Search for the cell housing the specified text and yield its [x, y] center coordinate. 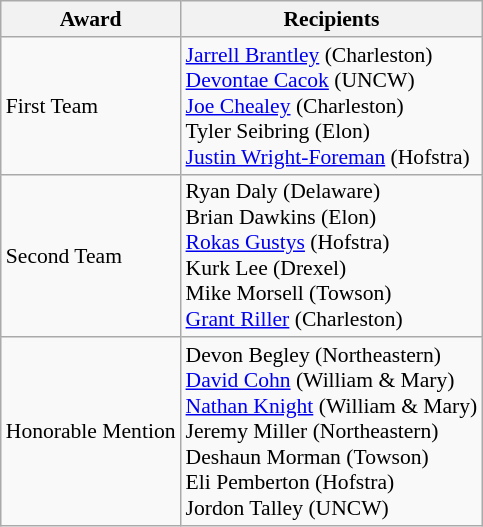
Second Team [91, 256]
Honorable Mention [91, 432]
First Team [91, 106]
Ryan Daly (Delaware) Brian Dawkins (Elon) Rokas Gustys (Hofstra) Kurk Lee (Drexel) Mike Morsell (Towson) Grant Riller (Charleston) [332, 256]
Recipients [332, 19]
Award [91, 19]
Jarrell Brantley (Charleston) Devontae Cacok (UNCW) Joe Chealey (Charleston) Tyler Seibring (Elon) Justin Wright-Foreman (Hofstra) [332, 106]
